Locate the cell with the specified text and output its [X, Y] center coordinate. 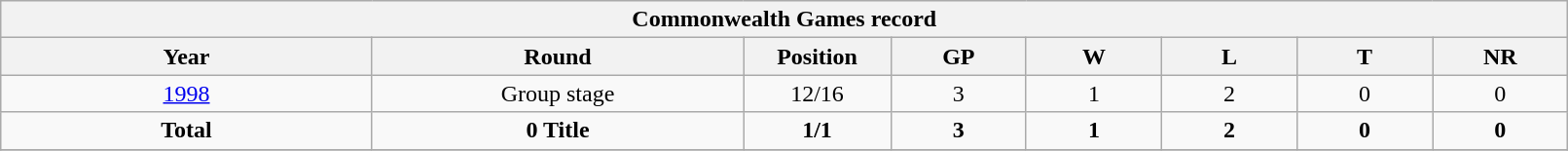
L [1228, 57]
1998 [187, 94]
Round [558, 57]
Total [187, 131]
Commonwealth Games record [784, 19]
GP [958, 57]
1/1 [818, 131]
12/16 [818, 94]
Group stage [558, 94]
0 Title [558, 131]
T [1365, 57]
W [1094, 57]
Position [818, 57]
NR [1501, 57]
Year [187, 57]
